From the cell containing the given text, extract its center point as [x, y] coordinate. 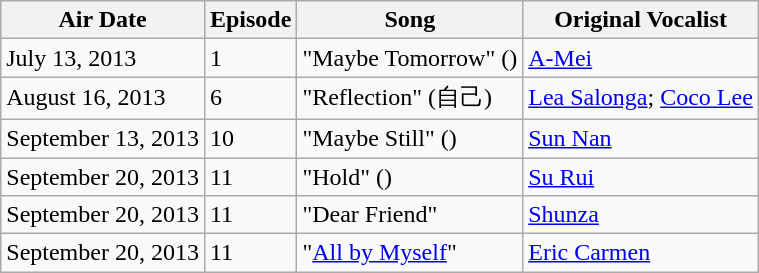
10 [250, 138]
"Dear Friend" [410, 215]
"Hold" () [410, 177]
"All by Myself" [410, 253]
"Maybe Tomorrow" () [410, 58]
Lea Salonga; Coco Lee [641, 98]
Shunza [641, 215]
1 [250, 58]
September 13, 2013 [103, 138]
Su Rui [641, 177]
6 [250, 98]
August 16, 2013 [103, 98]
Eric Carmen [641, 253]
"Maybe Still" () [410, 138]
Song [410, 20]
Sun Nan [641, 138]
Air Date [103, 20]
Episode [250, 20]
July 13, 2013 [103, 58]
Original Vocalist [641, 20]
"Reflection" (自己) [410, 98]
A-Mei [641, 58]
